Capture the cell that displays the provided text and extract its (x, y) central coordinate. 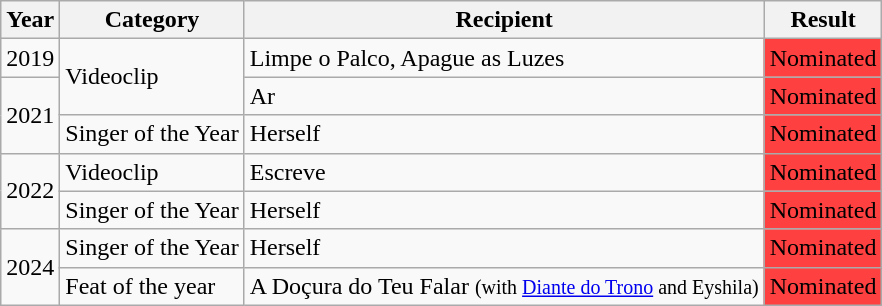
2019 (30, 58)
2024 (30, 267)
Result (823, 20)
Recipient (504, 20)
Feat of the year (152, 286)
Escreve (504, 172)
Year (30, 20)
Category (152, 20)
Ar (504, 96)
2022 (30, 191)
Limpe o Palco, Apague as Luzes (504, 58)
2021 (30, 115)
A Doçura do Teu Falar (with Diante do Trono and Eyshila) (504, 286)
